Output the (x, y) coordinate of the center of the cell containing the given text.  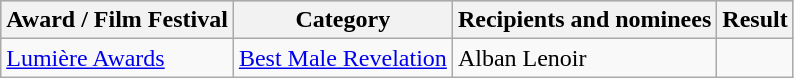
Result (755, 20)
Award / Film Festival (118, 20)
Category (342, 20)
Best Male Revelation (342, 58)
Alban Lenoir (584, 58)
Recipients and nominees (584, 20)
Lumière Awards (118, 58)
